Pinpoint the cell where the given text exists, returning its [x, y] midpoint coordinate. 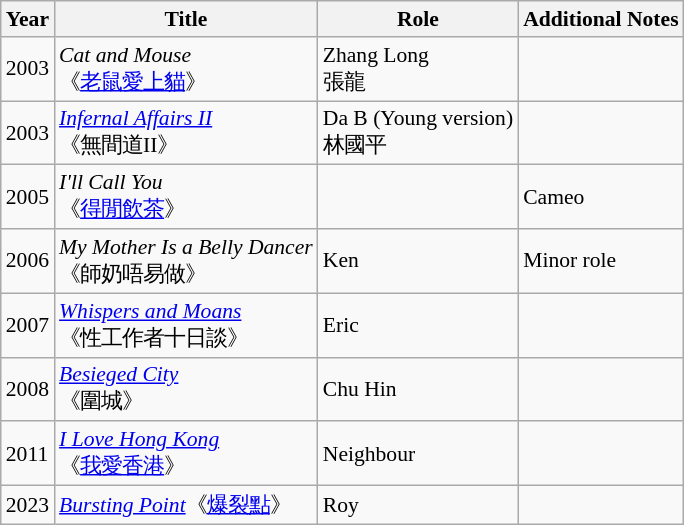
Role [418, 19]
Da B (Young version) 林國平 [418, 133]
Bursting Point《爆裂點》 [186, 506]
2007 [28, 325]
Ken [418, 261]
Cat and Mouse 《老鼠愛上貓》 [186, 69]
Whispers and Moans 《性工作者十日談》 [186, 325]
I'll Call You 《得閒飲茶》 [186, 197]
2005 [28, 197]
Minor role [600, 261]
Neighbour [418, 454]
2011 [28, 454]
Infernal Affairs II《無間道II》 [186, 133]
My Mother Is a Belly Dancer 《師奶唔易做》 [186, 261]
Year [28, 19]
2008 [28, 389]
2006 [28, 261]
Eric [418, 325]
Additional Notes [600, 19]
Roy [418, 506]
Chu Hin [418, 389]
2023 [28, 506]
I Love Hong Kong《我愛香港》 [186, 454]
Title [186, 19]
Besieged City 《圍城》 [186, 389]
Zhang Long 張龍 [418, 69]
Cameo [600, 197]
